Determine the (x, y) coordinate at the center of the cell enclosing the given text.  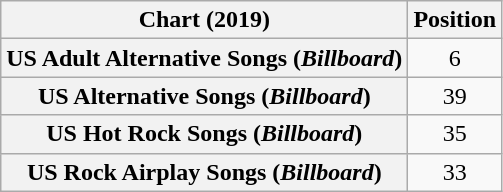
Chart (2019) (204, 20)
US Hot Rock Songs (Billboard) (204, 134)
US Adult Alternative Songs (Billboard) (204, 58)
6 (455, 58)
39 (455, 96)
35 (455, 134)
US Alternative Songs (Billboard) (204, 96)
US Rock Airplay Songs (Billboard) (204, 172)
Position (455, 20)
33 (455, 172)
